Detect which cell encompasses the target text, then output its [x, y] center coordinate. 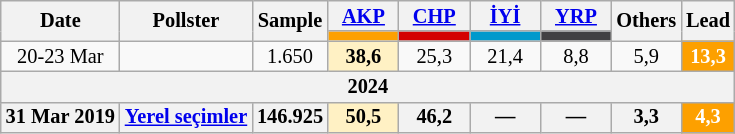
Date [60, 20]
21,4 [506, 56]
AKP [364, 16]
Others [646, 20]
Pollster [186, 20]
3,3 [646, 118]
25,3 [434, 56]
Lead [708, 20]
38,6 [364, 56]
31 Mar 2019 [60, 118]
8,8 [576, 56]
20-23 Mar [60, 56]
13,3 [708, 56]
1.650 [290, 56]
İYİ [506, 16]
CHP [434, 16]
4,3 [708, 118]
Yerel seçimler [186, 118]
5,9 [646, 56]
50,5 [364, 118]
46,2 [434, 118]
2024 [368, 86]
YRP [576, 16]
Sample [290, 20]
146.925 [290, 118]
